Scan for the cell matching the given text and deliver its [X, Y] coordinate at center. 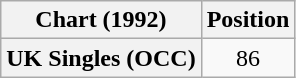
UK Singles (OCC) [101, 58]
Position [248, 20]
Chart (1992) [101, 20]
86 [248, 58]
